Find where the given text appears and provide that cell's center as [X, Y] coordinate. 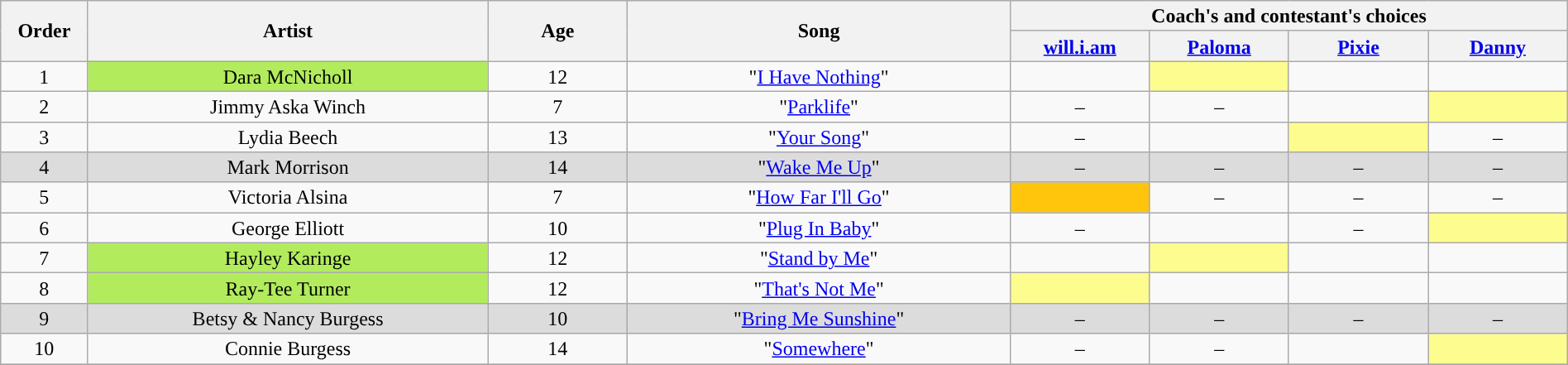
Jimmy Aska Winch [288, 106]
Paloma [1219, 46]
George Elliott [288, 228]
Mark Morrison [288, 167]
will.i.am [1080, 46]
"Stand by Me" [819, 258]
6 [45, 228]
3 [45, 137]
9 [45, 318]
"Plug In Baby" [819, 228]
2 [45, 106]
"Somewhere" [819, 349]
"Wake Me Up" [819, 167]
"I Have Nothing" [819, 76]
13 [557, 137]
"How Far I'll Go" [819, 197]
Connie Burgess [288, 349]
Song [819, 31]
Order [45, 31]
Danny [1499, 46]
Betsy & Nancy Burgess [288, 318]
"That's Not Me" [819, 288]
"Your Song" [819, 137]
Artist [288, 31]
Victoria Alsina [288, 197]
Dara McNicholl [288, 76]
Coach's and contestant's choices [1289, 17]
5 [45, 197]
1 [45, 76]
"Parklife" [819, 106]
Hayley Karinge [288, 258]
Ray-Tee Turner [288, 288]
Lydia Beech [288, 137]
Pixie [1358, 46]
8 [45, 288]
4 [45, 167]
"Bring Me Sunshine" [819, 318]
Age [557, 31]
